From the cell containing the given text, extract its center point as [x, y] coordinate. 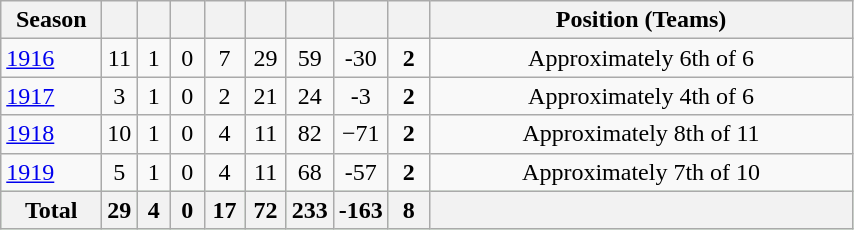
-57 [360, 172]
10 [120, 134]
3 [120, 96]
-163 [360, 210]
Position (Teams) [641, 20]
1919 [52, 172]
Total [52, 210]
1916 [52, 58]
-3 [360, 96]
Season [52, 20]
24 [310, 96]
68 [310, 172]
-30 [360, 58]
−71 [360, 134]
21 [266, 96]
7 [224, 58]
1918 [52, 134]
82 [310, 134]
Approximately 6th of 6 [641, 58]
Approximately 4th of 6 [641, 96]
233 [310, 210]
72 [266, 210]
59 [310, 58]
5 [120, 172]
Approximately 8th of 11 [641, 134]
Approximately 7th of 10 [641, 172]
1917 [52, 96]
8 [408, 210]
17 [224, 210]
